Capture the cell that displays the provided text and extract its [X, Y] central coordinate. 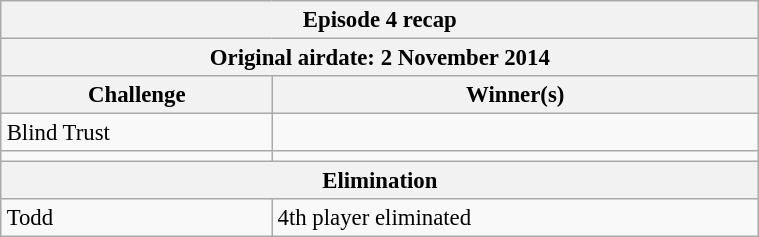
Blind Trust [136, 133]
Elimination [380, 181]
Episode 4 recap [380, 20]
4th player eliminated [515, 218]
Todd [136, 218]
Original airdate: 2 November 2014 [380, 57]
Winner(s) [515, 95]
Challenge [136, 95]
